Search for the cell housing the specified text and yield its [x, y] center coordinate. 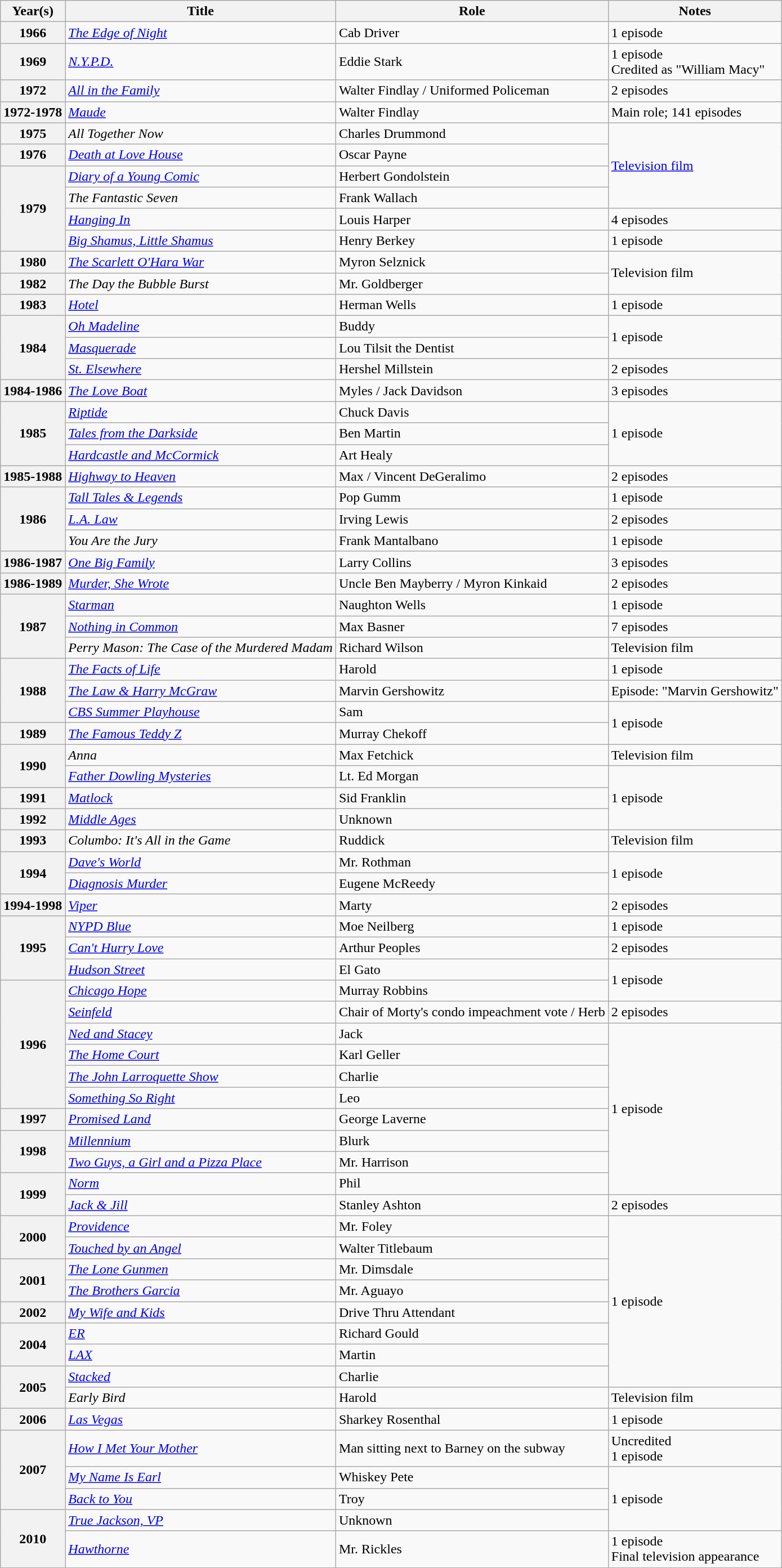
You Are the Jury [200, 540]
Hanging In [200, 219]
Providence [200, 1226]
St. Elsewhere [200, 369]
Lt. Ed Morgan [472, 776]
1993 [33, 841]
Anna [200, 755]
Marvin Gershowitz [472, 691]
1982 [33, 283]
Dave's World [200, 862]
1989 [33, 734]
Death at Love House [200, 155]
Chicago Hope [200, 991]
Larry Collins [472, 562]
Mr. Foley [472, 1226]
The Lone Gunmen [200, 1269]
ER [200, 1334]
How I Met Your Mother [200, 1448]
2001 [33, 1280]
The Day the Bubble Burst [200, 283]
The Fantastic Seven [200, 198]
Martin [472, 1355]
1 episodeCredited as "William Macy" [695, 62]
1998 [33, 1151]
Man sitting next to Barney on the subway [472, 1448]
Irving Lewis [472, 519]
1976 [33, 155]
1997 [33, 1119]
Phil [472, 1183]
Promised Land [200, 1119]
Mr. Harrison [472, 1162]
Max / Vincent DeGeralimo [472, 476]
Stacked [200, 1377]
Ruddick [472, 841]
Back to You [200, 1499]
Walter Findlay [472, 112]
Eddie Stark [472, 62]
Mr. Dimsdale [472, 1269]
Buddy [472, 327]
1985-1988 [33, 476]
One Big Family [200, 562]
Hardcastle and McCormick [200, 455]
Jack & Jill [200, 1205]
Murder, She Wrote [200, 583]
Perry Mason: The Case of the Murdered Madam [200, 648]
The Home Court [200, 1055]
1985 [33, 434]
N.Y.P.D. [200, 62]
Max Basner [472, 627]
Role [472, 11]
Louis Harper [472, 219]
1986-1989 [33, 583]
Early Bird [200, 1398]
Drive Thru Attendant [472, 1312]
Notes [695, 11]
Viper [200, 905]
Richard Gould [472, 1334]
1979 [33, 208]
Karl Geller [472, 1055]
The Brothers Garcia [200, 1290]
Charles Drummond [472, 133]
The John Larroquette Show [200, 1076]
1986 [33, 519]
Ned and Stacey [200, 1034]
Walter Findlay / Uniformed Policeman [472, 91]
2002 [33, 1312]
1995 [33, 948]
My Wife and Kids [200, 1312]
4 episodes [695, 219]
Middle Ages [200, 819]
The Law & Harry McGraw [200, 691]
The Love Boat [200, 391]
Uncle Ben Mayberry / Myron Kinkaid [472, 583]
Millennium [200, 1141]
CBS Summer Playhouse [200, 712]
1994 [33, 873]
El Gato [472, 969]
Stanley Ashton [472, 1205]
1990 [33, 766]
Frank Mantalbano [472, 540]
1984 [33, 348]
2004 [33, 1344]
2010 [33, 1538]
1 episodeFinal television appearance [695, 1549]
7 episodes [695, 627]
All Together Now [200, 133]
Max Fetchick [472, 755]
Herbert Gondolstein [472, 176]
1987 [33, 626]
2000 [33, 1237]
Mr. Rickles [472, 1549]
1972-1978 [33, 112]
Mr. Goldberger [472, 283]
L.A. Law [200, 519]
2007 [33, 1469]
LAX [200, 1355]
Murray Chekoff [472, 734]
Starman [200, 605]
Hudson Street [200, 969]
1980 [33, 262]
Diagnosis Murder [200, 883]
Mr. Aguayo [472, 1290]
Masquerade [200, 348]
NYPD Blue [200, 926]
1992 [33, 819]
Naughton Wells [472, 605]
Jack [472, 1034]
Eugene McReedy [472, 883]
Myles / Jack Davidson [472, 391]
1975 [33, 133]
Las Vegas [200, 1419]
1966 [33, 33]
Two Guys, a Girl and a Pizza Place [200, 1162]
2006 [33, 1419]
1996 [33, 1044]
Cab Driver [472, 33]
Leo [472, 1098]
The Scarlett O'Hara War [200, 262]
1999 [33, 1194]
Blurk [472, 1141]
Art Healy [472, 455]
The Facts of Life [200, 669]
Herman Wells [472, 305]
Something So Right [200, 1098]
Myron Selznick [472, 262]
All in the Family [200, 91]
Sam [472, 712]
Seinfeld [200, 1012]
The Edge of Night [200, 33]
Murray Robbins [472, 991]
Highway to Heaven [200, 476]
Uncredited1 episode [695, 1448]
Father Dowling Mysteries [200, 776]
Sharkey Rosenthal [472, 1419]
Matlock [200, 798]
1969 [33, 62]
Columbo: It's All in the Game [200, 841]
1972 [33, 91]
Chair of Morty's condo impeachment vote / Herb [472, 1012]
Lou Tilsit the Dentist [472, 348]
Sid Franklin [472, 798]
Title [200, 11]
Episode: "Marvin Gershowitz" [695, 691]
Hawthorne [200, 1549]
1983 [33, 305]
Richard Wilson [472, 648]
1988 [33, 691]
Whiskey Pete [472, 1477]
Hershel Millstein [472, 369]
Nothing in Common [200, 627]
Maude [200, 112]
True Jackson, VP [200, 1520]
Touched by an Angel [200, 1248]
The Famous Teddy Z [200, 734]
My Name Is Earl [200, 1477]
1984-1986 [33, 391]
Ben Martin [472, 434]
Year(s) [33, 11]
Marty [472, 905]
Mr. Rothman [472, 862]
Hotel [200, 305]
1991 [33, 798]
Diary of a Young Comic [200, 176]
Main role; 141 episodes [695, 112]
Walter Titlebaum [472, 1248]
Chuck Davis [472, 412]
Can't Hurry Love [200, 948]
Troy [472, 1499]
Pop Gumm [472, 498]
2005 [33, 1387]
Big Shamus, Little Shamus [200, 240]
1994-1998 [33, 905]
Oscar Payne [472, 155]
Oh Madeline [200, 327]
Moe Neilberg [472, 926]
Frank Wallach [472, 198]
Tall Tales & Legends [200, 498]
1986-1987 [33, 562]
Henry Berkey [472, 240]
Riptide [200, 412]
George Laverne [472, 1119]
Tales from the Darkside [200, 434]
Arthur Peoples [472, 948]
Norm [200, 1183]
